Search for the cell housing the specified text and yield its (x, y) center coordinate. 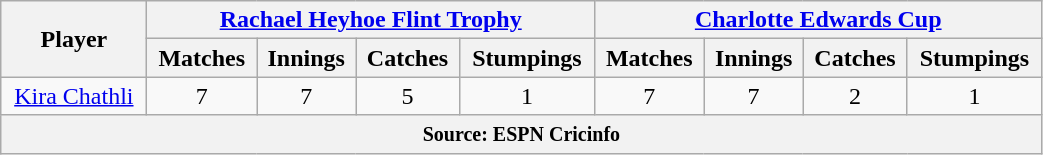
Player (74, 39)
Charlotte Edwards Cup (818, 20)
5 (408, 96)
2 (855, 96)
Kira Chathli (74, 96)
Source: ESPN Cricinfo (522, 134)
Rachael Heyhoe Flint Trophy (370, 20)
